Find where the given text appears and provide that cell's center as (X, Y) coordinate. 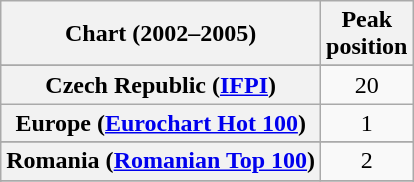
20 (367, 85)
1 (367, 123)
2 (367, 161)
Europe (Eurochart Hot 100) (161, 123)
Czech Republic (IFPI) (161, 85)
Chart (2002–2005) (161, 34)
Peakposition (367, 34)
Romania (Romanian Top 100) (161, 161)
